Detect which cell encompasses the target text, then output its (x, y) center coordinate. 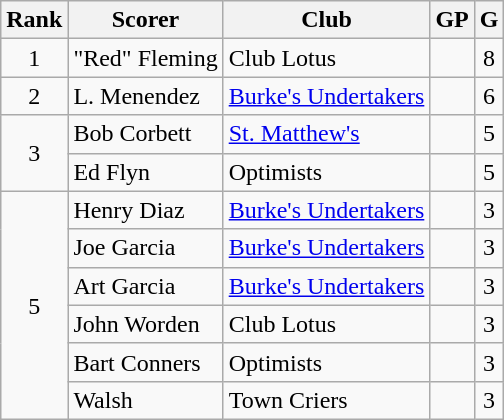
Scorer (146, 20)
Club (326, 20)
8 (489, 58)
Ed Flyn (146, 172)
St. Matthew's (326, 134)
Walsh (146, 400)
Bart Conners (146, 362)
6 (489, 96)
Art Garcia (146, 286)
Joe Garcia (146, 248)
John Worden (146, 324)
L. Menendez (146, 96)
Rank (34, 20)
Henry Diaz (146, 210)
"Red" Fleming (146, 58)
1 (34, 58)
2 (34, 96)
G (489, 20)
Bob Corbett (146, 134)
Town Criers (326, 400)
GP (452, 20)
